Capture the cell that displays the provided text and extract its (x, y) central coordinate. 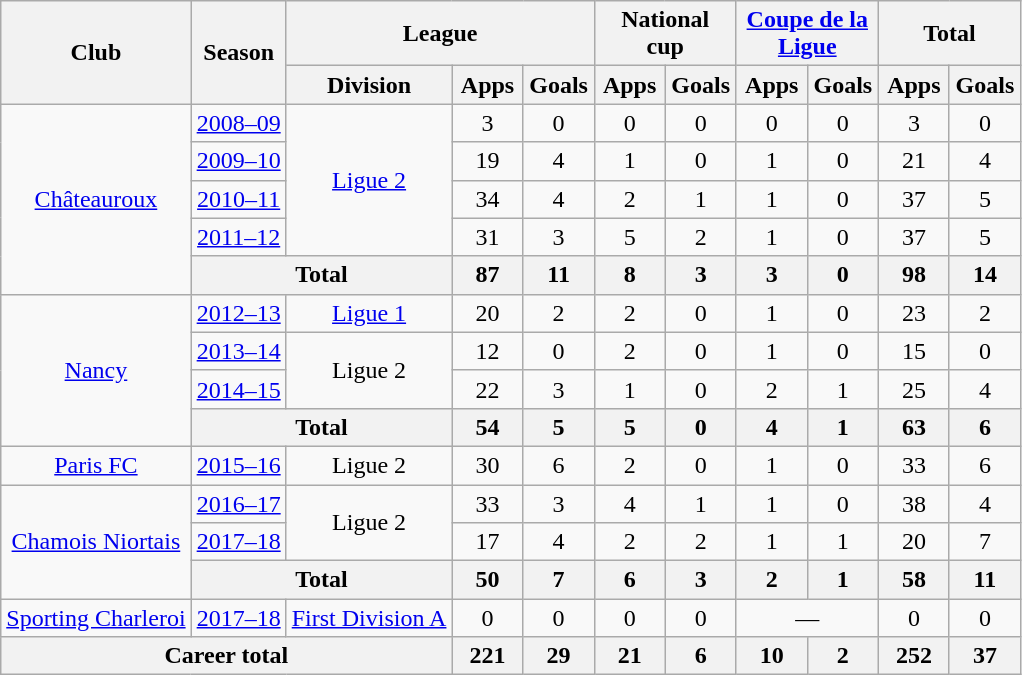
Chamois Niortais (96, 541)
Career total (226, 656)
2014–15 (238, 389)
2016–17 (238, 503)
Club (96, 52)
221 (488, 656)
— (807, 618)
Season (238, 52)
Coupe de la Ligue (807, 34)
10 (772, 656)
38 (914, 503)
Paris FC (96, 465)
2013–14 (238, 351)
Sporting Charleroi (96, 618)
2008–09 (238, 123)
23 (914, 313)
29 (558, 656)
30 (488, 465)
Châteauroux (96, 199)
54 (488, 427)
First Division A (369, 618)
87 (488, 275)
25 (914, 389)
2009–10 (238, 161)
Nancy (96, 370)
Division (369, 85)
34 (488, 199)
31 (488, 237)
8 (630, 275)
12 (488, 351)
14 (984, 275)
2011–12 (238, 237)
252 (914, 656)
Ligue 1 (369, 313)
17 (488, 542)
2010–11 (238, 199)
2015–16 (238, 465)
15 (914, 351)
50 (488, 580)
22 (488, 389)
63 (914, 427)
98 (914, 275)
2012–13 (238, 313)
58 (914, 580)
League (440, 34)
National cup (665, 34)
19 (488, 161)
